Determine the (x, y) coordinate at the center of the cell enclosing the given text.  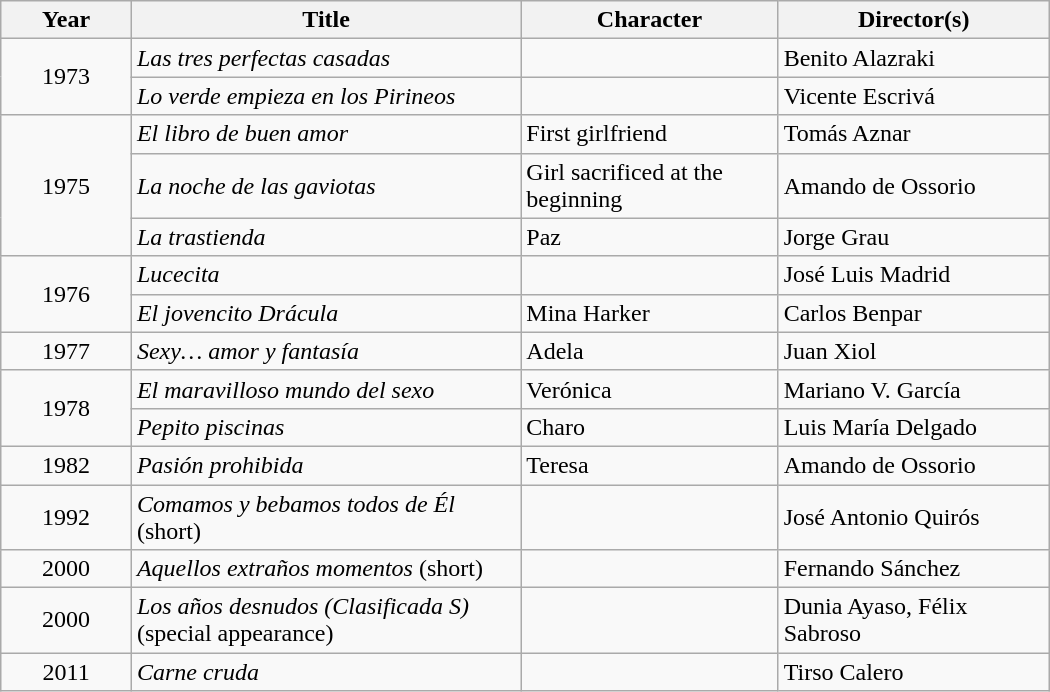
Lucecita (326, 275)
Tomás Aznar (914, 134)
Los años desnudos (Clasificada S) (special appearance) (326, 620)
Dunia Ayaso, Félix Sabroso (914, 620)
1975 (66, 186)
Mariano V. García (914, 389)
Verónica (650, 389)
1982 (66, 465)
La trastienda (326, 237)
Jorge Grau (914, 237)
Carlos Benpar (914, 313)
Fernando Sánchez (914, 569)
Benito Alazraki (914, 58)
La noche de las gaviotas (326, 186)
José Antonio Quirós (914, 516)
1973 (66, 77)
1977 (66, 351)
Girl sacrificed at the beginning (650, 186)
Pasión prohibida (326, 465)
Las tres perfectas casadas (326, 58)
Lo verde empieza en los Pirineos (326, 96)
1978 (66, 408)
El maravilloso mundo del sexo (326, 389)
Luis María Delgado (914, 427)
First girlfriend (650, 134)
Teresa (650, 465)
Charo (650, 427)
Title (326, 20)
El jovencito Drácula (326, 313)
Juan Xiol (914, 351)
Director(s) (914, 20)
Aquellos extraños momentos (short) (326, 569)
2011 (66, 672)
José Luis Madrid (914, 275)
Comamos y bebamos todos de Él (short) (326, 516)
1976 (66, 294)
1992 (66, 516)
Tirso Calero (914, 672)
Carne cruda (326, 672)
Adela (650, 351)
Vicente Escrivá (914, 96)
El libro de buen amor (326, 134)
Sexy… amor y fantasía (326, 351)
Mina Harker (650, 313)
Pepito piscinas (326, 427)
Paz (650, 237)
Character (650, 20)
Year (66, 20)
